From the cell containing the given text, extract its center point as [x, y] coordinate. 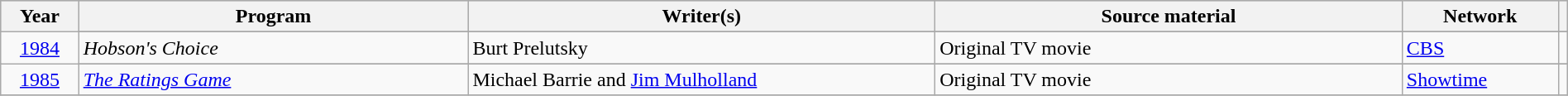
Year [40, 17]
1984 [40, 48]
The Ratings Game [273, 79]
Michael Barrie and Jim Mulholland [701, 79]
Program [273, 17]
Burt Prelutsky [701, 48]
Hobson's Choice [273, 48]
CBS [1480, 48]
Network [1480, 17]
Writer(s) [701, 17]
1985 [40, 79]
Source material [1169, 17]
Showtime [1480, 79]
